Locate the cell with the specified text and output its [x, y] center coordinate. 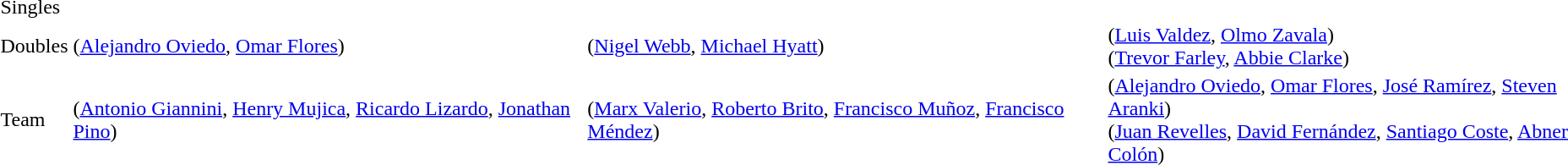
(Alejandro Oviedo, Omar Flores) [328, 46]
(Nigel Webb, Michael Hyatt) [845, 46]
